For the text-containing cell, return its midpoint in [X, Y] coordinate format. 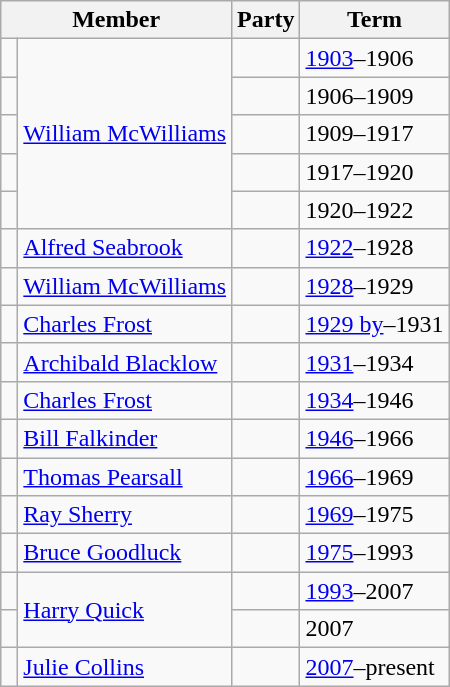
1929 by–1931 [374, 324]
Ray Sherry [125, 515]
Archibald Blacklow [125, 362]
Thomas Pearsall [125, 477]
1909–1917 [374, 134]
1928–1929 [374, 286]
1903–1906 [374, 58]
Julie Collins [125, 667]
Bruce Goodluck [125, 553]
Alfred Seabrook [125, 248]
Term [374, 20]
Bill Falkinder [125, 438]
Harry Quick [125, 610]
1946–1966 [374, 438]
1934–1946 [374, 400]
Member [116, 20]
2007 [374, 629]
1975–1993 [374, 553]
1906–1909 [374, 96]
1969–1975 [374, 515]
1993–2007 [374, 591]
1920–1922 [374, 210]
1931–1934 [374, 362]
1917–1920 [374, 172]
1966–1969 [374, 477]
Party [266, 20]
1922–1928 [374, 248]
2007–present [374, 667]
